Scan for the cell matching the given text and deliver its (X, Y) coordinate at center. 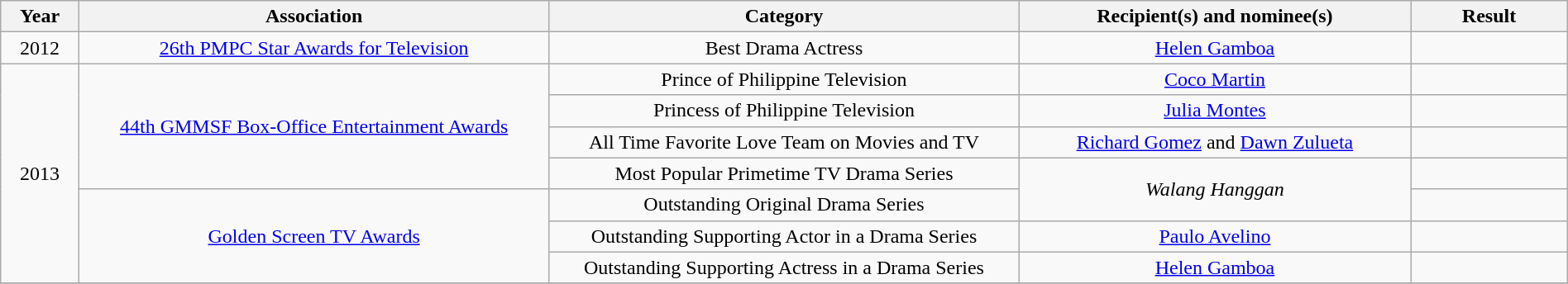
Best Drama Actress (784, 48)
Association (313, 17)
Recipient(s) and nominee(s) (1215, 17)
Outstanding Original Drama Series (784, 205)
Outstanding Supporting Actor in a Drama Series (784, 236)
Year (40, 17)
Golden Screen TV Awards (313, 236)
Walang Hanggan (1215, 189)
26th PMPC Star Awards for Television (313, 48)
Paulo Avelino (1215, 236)
Coco Martin (1215, 79)
Outstanding Supporting Actress in a Drama Series (784, 267)
Most Popular Primetime TV Drama Series (784, 173)
2012 (40, 48)
Result (1489, 17)
All Time Favorite Love Team on Movies and TV (784, 142)
Richard Gomez and Dawn Zulueta (1215, 142)
Category (784, 17)
Princess of Philippine Television (784, 111)
Prince of Philippine Television (784, 79)
Julia Montes (1215, 111)
2013 (40, 173)
44th GMMSF Box-Office Entertainment Awards (313, 126)
